Provide the (x, y) coordinate of the cell's center where the given text is located.  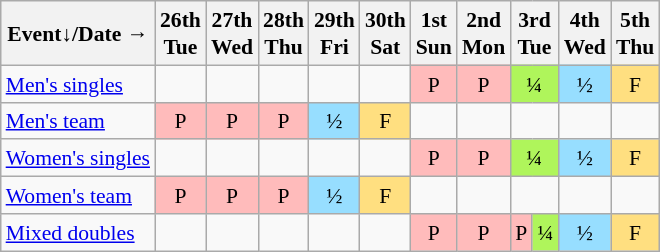
27thWed (232, 33)
1stSun (434, 33)
Event↓/Date → (78, 33)
Women's team (78, 194)
5thThu (636, 33)
Men's team (78, 120)
30thSat (386, 33)
4thWed (585, 33)
Men's singles (78, 84)
29thFri (334, 33)
2ndMon (484, 33)
Mixed doubles (78, 232)
26thTue (180, 33)
28thThu (284, 33)
3rdTue (534, 33)
Women's singles (78, 158)
